Return (X, Y) of the center of cell containing provided text 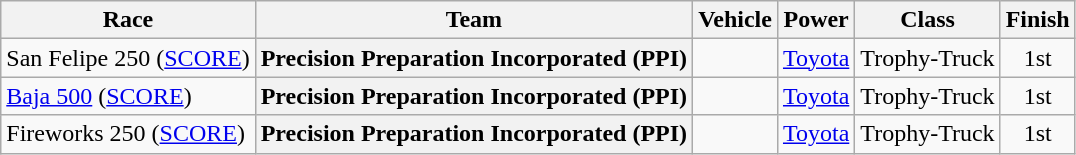
Power (816, 20)
Fireworks 250 (SCORE) (128, 134)
Race (128, 20)
Vehicle (736, 20)
Class (928, 20)
Baja 500 (SCORE) (128, 96)
Finish (1038, 20)
Team (474, 20)
San Felipe 250 (SCORE) (128, 58)
